Return the (X, Y) coordinate for the center point of the cell that contains the specified text.  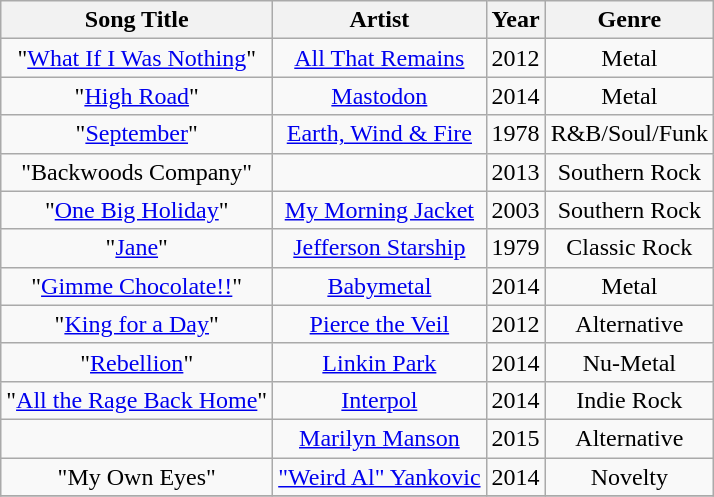
"Backwoods Company" (137, 172)
Artist (380, 20)
"One Big Holiday" (137, 210)
Interpol (380, 400)
"Rebellion" (137, 362)
My Morning Jacket (380, 210)
"High Road" (137, 96)
"September" (137, 134)
Classic Rock (629, 248)
"Jane" (137, 248)
Novelty (629, 477)
Mastodon (380, 96)
"What If I Was Nothing" (137, 58)
Marilyn Manson (380, 438)
2015 (516, 438)
Earth, Wind & Fire (380, 134)
Jefferson Starship (380, 248)
R&B/Soul/Funk (629, 134)
"Gimme Chocolate!!" (137, 286)
Indie Rock (629, 400)
1978 (516, 134)
Pierce the Veil (380, 324)
"My Own Eyes" (137, 477)
1979 (516, 248)
2003 (516, 210)
2013 (516, 172)
"All the Rage Back Home" (137, 400)
Linkin Park (380, 362)
Song Title (137, 20)
All That Remains (380, 58)
Year (516, 20)
"Weird Al" Yankovic (380, 477)
"King for a Day" (137, 324)
Babymetal (380, 286)
Genre (629, 20)
Nu-Metal (629, 362)
